Return (X, Y) of the center of cell containing provided text 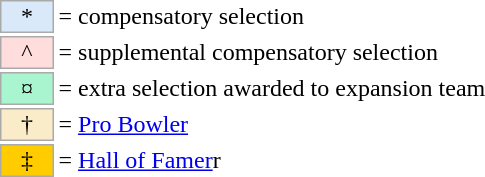
¤ (27, 88)
^ (27, 52)
* (27, 16)
‡ (27, 160)
† (27, 124)
